From the cell containing the given text, extract its center point as (x, y) coordinate. 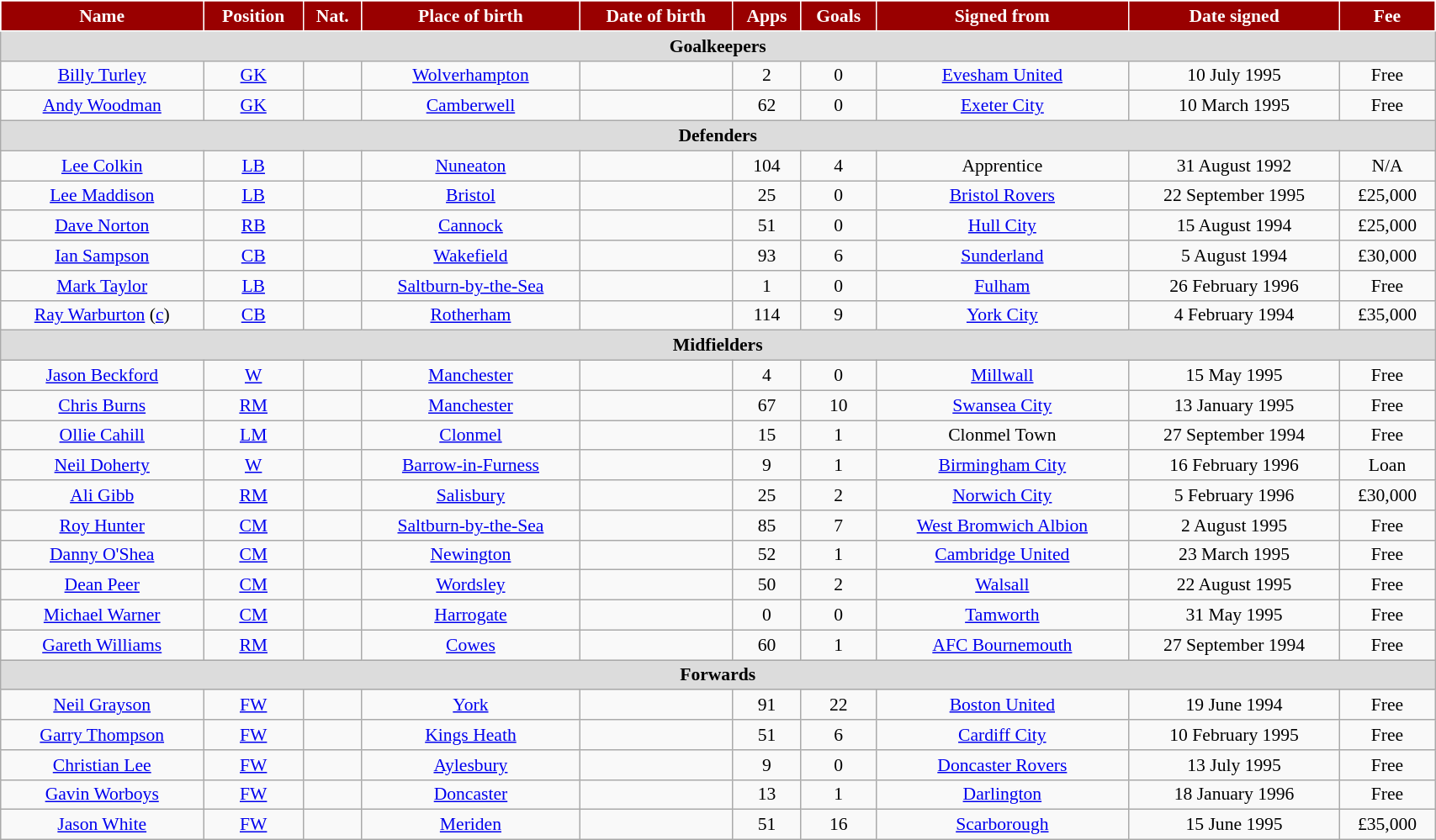
Birmingham City (1003, 466)
10 (838, 405)
Cambridge United (1003, 555)
Date signed (1235, 16)
2 August 1995 (1235, 526)
Cardiff City (1003, 735)
Rotherham (471, 315)
AFC Bournemouth (1003, 645)
15 August 1994 (1235, 226)
22 August 1995 (1235, 585)
Wordsley (471, 585)
Chris Burns (103, 405)
York City (1003, 315)
Lee Maddison (103, 196)
Neil Doherty (103, 466)
19 June 1994 (1235, 705)
Loan (1386, 466)
85 (767, 526)
67 (767, 405)
Date of birth (656, 16)
Nat. (333, 16)
15 June 1995 (1235, 825)
15 (767, 436)
Bristol Rovers (1003, 196)
Hull City (1003, 226)
31 August 1992 (1235, 166)
Apprentice (1003, 166)
52 (767, 555)
Fee (1386, 16)
Millwall (1003, 376)
Dave Norton (103, 226)
RB (254, 226)
10 March 1995 (1235, 106)
Goalkeepers (718, 46)
Kings Heath (471, 735)
Tamworth (1003, 615)
Roy Hunter (103, 526)
Neil Grayson (103, 705)
Clonmel (471, 436)
Boston United (1003, 705)
Sunderland (1003, 256)
Danny O'Shea (103, 555)
60 (767, 645)
5 February 1996 (1235, 495)
Meriden (471, 825)
Billy Turley (103, 76)
16 February 1996 (1235, 466)
18 January 1996 (1235, 795)
Dean Peer (103, 585)
Wakefield (471, 256)
Position (254, 16)
Ali Gibb (103, 495)
Cowes (471, 645)
Exeter City (1003, 106)
Aylesbury (471, 765)
Signed from (1003, 16)
15 May 1995 (1235, 376)
5 August 1994 (1235, 256)
Barrow-in-Furness (471, 466)
N/A (1386, 166)
Bristol (471, 196)
Clonmel Town (1003, 436)
Salisbury (471, 495)
10 July 1995 (1235, 76)
Jason Beckford (103, 376)
Ray Warburton (c) (103, 315)
Lee Colkin (103, 166)
Michael Warner (103, 615)
Ollie Cahill (103, 436)
Garry Thompson (103, 735)
Jason White (103, 825)
23 March 1995 (1235, 555)
16 (838, 825)
Evesham United (1003, 76)
Fulham (1003, 286)
Mark Taylor (103, 286)
50 (767, 585)
10 February 1995 (1235, 735)
Forwards (718, 675)
West Bromwich Albion (1003, 526)
13 July 1995 (1235, 765)
Goals (838, 16)
Doncaster (471, 795)
Swansea City (1003, 405)
Gavin Worboys (103, 795)
22 (838, 705)
LM (254, 436)
Ian Sampson (103, 256)
Gareth Williams (103, 645)
26 February 1996 (1235, 286)
114 (767, 315)
York (471, 705)
Norwich City (1003, 495)
Darlington (1003, 795)
Doncaster Rovers (1003, 765)
13 (767, 795)
91 (767, 705)
22 September 1995 (1235, 196)
31 May 1995 (1235, 615)
Camberwell (471, 106)
Defenders (718, 136)
Apps (767, 16)
Nuneaton (471, 166)
Cannock (471, 226)
Wolverhampton (471, 76)
Name (103, 16)
Place of birth (471, 16)
Harrogate (471, 615)
Newington (471, 555)
4 February 1994 (1235, 315)
62 (767, 106)
Midfielders (718, 346)
13 January 1995 (1235, 405)
Walsall (1003, 585)
7 (838, 526)
Scarborough (1003, 825)
Christian Lee (103, 765)
104 (767, 166)
Andy Woodman (103, 106)
93 (767, 256)
